From the cell containing the given text, extract its center point as [x, y] coordinate. 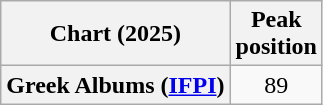
Peakposition [276, 34]
Greek Albums (IFPI) [116, 85]
Chart (2025) [116, 34]
89 [276, 85]
